Provide the (X, Y) coordinate of the cell's center where the given text is located.  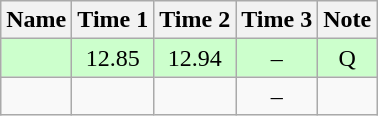
Time 2 (195, 20)
Time 3 (277, 20)
Note (348, 20)
Time 1 (113, 20)
12.85 (113, 58)
12.94 (195, 58)
Name (36, 20)
Q (348, 58)
